Return (x, y) of the center of cell containing provided text 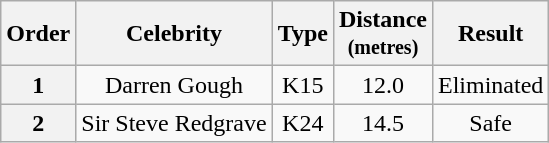
Sir Steve Redgrave (174, 123)
12.0 (382, 85)
Result (490, 34)
Celebrity (174, 34)
Distance(metres) (382, 34)
Type (302, 34)
Eliminated (490, 85)
2 (38, 123)
1 (38, 85)
14.5 (382, 123)
K15 (302, 85)
Safe (490, 123)
Order (38, 34)
Darren Gough (174, 85)
K24 (302, 123)
